From the cell containing the given text, extract its center point as (x, y) coordinate. 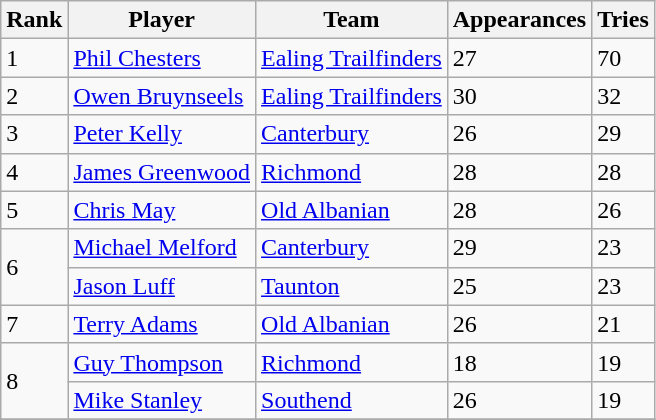
70 (624, 58)
Jason Luff (162, 286)
Player (162, 20)
Owen Bruynseels (162, 96)
18 (519, 362)
Taunton (352, 286)
1 (34, 58)
Guy Thompson (162, 362)
Southend (352, 400)
Mike Stanley (162, 400)
Peter Kelly (162, 134)
2 (34, 96)
25 (519, 286)
Appearances (519, 20)
6 (34, 267)
32 (624, 96)
30 (519, 96)
8 (34, 381)
James Greenwood (162, 172)
Terry Adams (162, 324)
4 (34, 172)
5 (34, 210)
3 (34, 134)
Team (352, 20)
21 (624, 324)
Michael Melford (162, 248)
Chris May (162, 210)
Rank (34, 20)
Phil Chesters (162, 58)
27 (519, 58)
7 (34, 324)
Tries (624, 20)
